Scan for the cell matching the given text and deliver its [X, Y] coordinate at center. 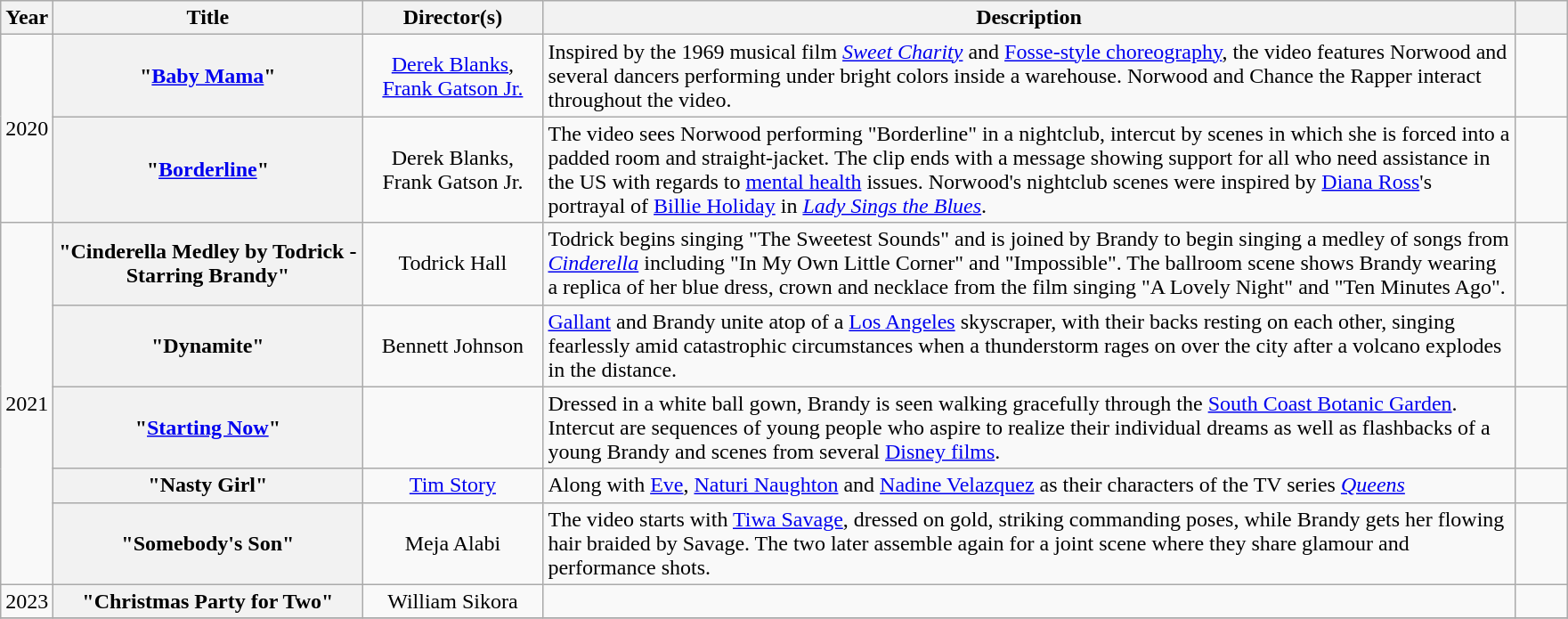
2023 [27, 601]
"Dynamite" [208, 346]
"Nasty Girl" [208, 485]
Title [208, 18]
"Borderline" [208, 169]
Todrick Hall [452, 264]
Bennett Johnson [452, 346]
"Christmas Party for Two" [208, 601]
2020 [27, 128]
"Baby Mama" [208, 76]
Tim Story [452, 485]
William Sikora [452, 601]
Year [27, 18]
"Somebody's Son" [208, 543]
Description [1029, 18]
Along with Eve, Naturi Naughton and Nadine Velazquez as their characters of the TV series Queens [1029, 485]
"Starting Now" [208, 428]
Director(s) [452, 18]
2021 [27, 403]
"Cinderella Medley by Todrick - Starring Brandy" [208, 264]
Meja Alabi [452, 543]
